Determine the (x, y) coordinate at the center of the cell enclosing the given text.  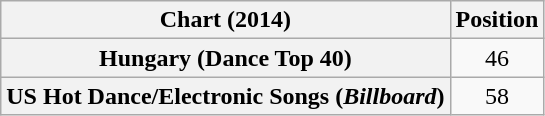
US Hot Dance/Electronic Songs (Billboard) (226, 96)
58 (497, 96)
46 (497, 58)
Chart (2014) (226, 20)
Position (497, 20)
Hungary (Dance Top 40) (226, 58)
